Detect which cell encompasses the target text, then output its [x, y] center coordinate. 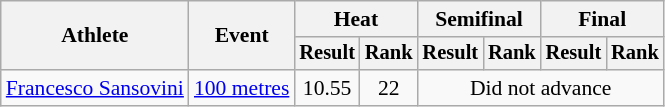
Event [242, 36]
100 metres [242, 88]
Athlete [95, 36]
Did not advance [540, 88]
Final [602, 19]
Heat [356, 19]
Francesco Sansovini [95, 88]
Semifinal [478, 19]
22 [389, 88]
10.55 [327, 88]
